Determine the [x, y] coordinate at the center of the cell enclosing the given text.  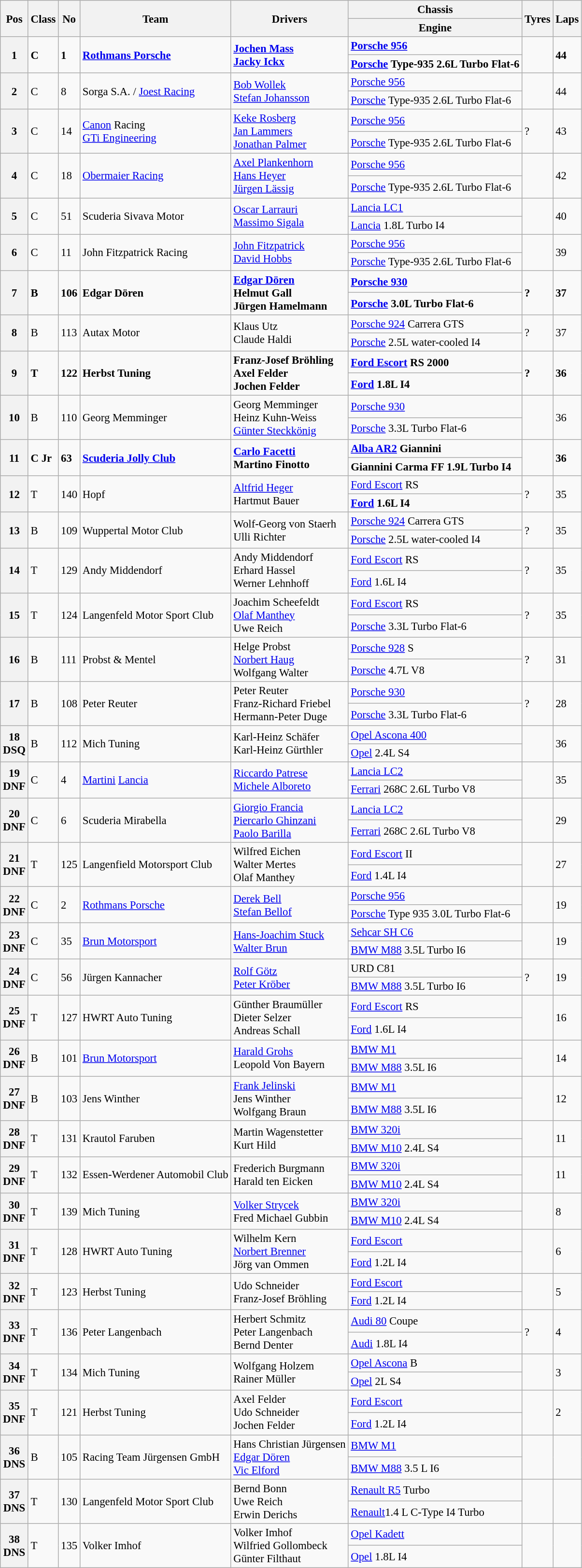
31 [567, 659]
101 [70, 1058]
Laps [567, 18]
7 [14, 293]
Derek Bell Stefan Bellof [290, 905]
Pos [14, 18]
Volker Imhof Wilfried Gollombeck Günter Filthaut [290, 1545]
Hopf [155, 494]
Wilfred Eichen Walter Mertes Olaf Manthey [290, 865]
37DNS [14, 1501]
Essen-Werdener Automobil Club [155, 1175]
124 [70, 615]
Joachim Scheefeldt Olaf Manthey Uwe Reich [290, 615]
Peter Reuter Franz-Richard Friebel Hermann-Peter Duge [290, 703]
Wuppertal Motor Club [155, 530]
Hans Christian Jürgensen Edgar Dören Vic Elford [290, 1457]
36DNS [14, 1457]
Audi 80 Coupe [435, 1321]
Karl-Heinz Schäfer Karl-Heinz Gürthler [290, 744]
135 [70, 1545]
38DNS [14, 1545]
17 [14, 703]
127 [70, 1018]
13 [14, 530]
106 [70, 293]
42 [567, 176]
122 [70, 373]
John Fitzpatrick David Hobbs [290, 252]
121 [70, 1413]
Wolf-Georg von Staerh Ulli Richter [290, 530]
Altfrid Heger Hartmut Bauer [290, 494]
30DNF [14, 1212]
131 [70, 1138]
Frank Jelinski Jens Winther Wolfgang Braun [290, 1098]
32DNF [14, 1292]
20DNF [14, 820]
15 [14, 615]
Carlo Facetti Martino Finotto [290, 458]
Ford 1.8L I4 [435, 385]
Wolfgang Holzem Rainer Müller [290, 1372]
108 [70, 703]
C Jr [43, 458]
Udo Schneider Franz-Josef Bröhling [290, 1292]
Obermaier Racing [155, 176]
39 [567, 252]
43 [567, 131]
Riccardo Patrese Michele Alboreto [290, 780]
Wilhelm Kern Norbert Brenner Jörg van Ommen [290, 1252]
Sehcar SH C6 [435, 932]
Engine [435, 28]
Porsche 4.7L V8 [435, 670]
URD C81 [435, 969]
Peter Reuter [155, 703]
Autax Motor [155, 333]
Ford Escort II [435, 854]
Georg Memminger [155, 417]
Krautol Faruben [155, 1138]
Harald Grohs Leopold Von Bayern [290, 1058]
Porsche 3.0L Turbo Flat-6 [435, 304]
Jochen Mass Jacky Ickx [290, 55]
Team [155, 18]
Günther Braumüller Dieter Selzer Andreas Schall [290, 1018]
24DNF [14, 978]
Bob Wollek Stefan Johansson [290, 91]
Peter Langenbach [155, 1332]
Drivers [290, 18]
9 [14, 373]
Langenfield Motorsport Club [155, 865]
103 [70, 1098]
Ford 1.4L I4 [435, 876]
140 [70, 494]
56 [70, 978]
105 [70, 1457]
28DNF [14, 1138]
Klaus Utz Claude Haldi [290, 333]
Giorgio Francia Piercarlo Ghinzani Paolo Barilla [290, 820]
Georg Memminger Heinz Kuhn-Weiss Günter Steckkönig [290, 417]
Opel 2L S4 [435, 1382]
Herbert Schmitz Peter Langenbach Bernd Denter [290, 1332]
110 [70, 417]
18DSQ [14, 744]
35DNF [14, 1413]
51 [70, 216]
Tyres [538, 18]
Edgar Dören Helmut Gall Jürgen Hamelmann [290, 293]
128 [70, 1252]
Class [43, 18]
Alba AR2 Giannini [435, 449]
Hans-Joachim Stuck Walter Brun [290, 941]
Keke Rosberg Jan Lammers Jonathan Palmer [290, 131]
Jürgen Kannacher [155, 978]
123 [70, 1292]
Lancia LC1 [435, 207]
Bernd Bonn Uwe Reich Erwin Derichs [290, 1501]
Helge Probst Norbert Haug Wolfgang Walter [290, 659]
34DNF [14, 1372]
Porsche Type 935 3.0L Turbo Flat-6 [435, 914]
Canon Racing GTi Engineering [155, 131]
28 [567, 703]
130 [70, 1501]
Renault R5 Turbo [435, 1490]
31DNF [14, 1252]
Opel Ascona B [435, 1363]
Frederich Burgmann Harald ten Eicken [290, 1175]
Ford Escort RS 2000 [435, 362]
23DNF [14, 941]
22DNF [14, 905]
Opel 2.4L S4 [435, 753]
29DNF [14, 1175]
139 [70, 1212]
10 [14, 417]
Audi 1.8L I4 [435, 1343]
134 [70, 1372]
125 [70, 865]
111 [70, 659]
Volker Strycek Fred Michael Gubbin [290, 1212]
Opel 1.8L I4 [435, 1556]
113 [70, 333]
Volker Imhof [155, 1545]
Andy Middendorf [155, 571]
Chassis [435, 10]
Racing Team Jürgensen GmbH [155, 1457]
Opel Ascona 400 [435, 735]
Scuderia Mirabella [155, 820]
21DNF [14, 865]
Sorga S.A. / Joest Racing [155, 91]
27 [567, 865]
129 [70, 571]
Martin Wagenstetter Kurt Hild [290, 1138]
25DNF [14, 1018]
Andy Middendorf Erhard Hassel Werner Lehnhoff [290, 571]
40 [567, 216]
26DNF [14, 1058]
63 [70, 458]
Scuderia Sivava Motor [155, 216]
Franz-Josef Bröhling Axel Felder Jochen Felder [290, 373]
Giannini Carma FF 1.9L Turbo I4 [435, 467]
Oscar Larrauri Massimo Sigala [290, 216]
27DNF [14, 1098]
Renault1.4 L C-Type I4 Turbo [435, 1512]
19DNF [14, 780]
Edgar Dören [155, 293]
No [70, 18]
Porsche 928 S [435, 648]
Axel Plankenhorn Hans Heyer Jürgen Lässig [290, 176]
Axel Felder Udo Schneider Jochen Felder [290, 1413]
Jens Winther [155, 1098]
Probst & Mentel [155, 659]
Opel Kadett [435, 1534]
Lancia 1.8L Turbo I4 [435, 225]
132 [70, 1175]
33DNF [14, 1332]
BMW M88 3.5 L I6 [435, 1468]
Rolf Götz Peter Kröber [290, 978]
Martini Lancia [155, 780]
112 [70, 744]
John Fitzpatrick Racing [155, 252]
109 [70, 530]
136 [70, 1332]
29 [567, 820]
18 [70, 176]
Scuderia Jolly Club [155, 458]
